Pinpoint the cell where the given text exists, returning its (x, y) midpoint coordinate. 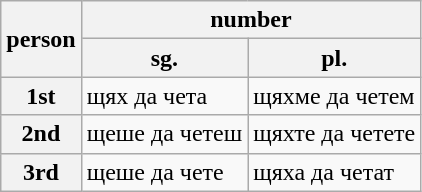
щяхме да четем (334, 96)
pl. (334, 58)
2nd (41, 134)
щеше да четеш (164, 134)
person (41, 39)
number (251, 20)
щяха да четат (334, 172)
sg. (164, 58)
1st (41, 96)
3rd (41, 172)
щях да чета (164, 96)
щяхте да четете (334, 134)
щеше да чете (164, 172)
